Identify which cell holds the provided text, then report its (X, Y) central coordinate. 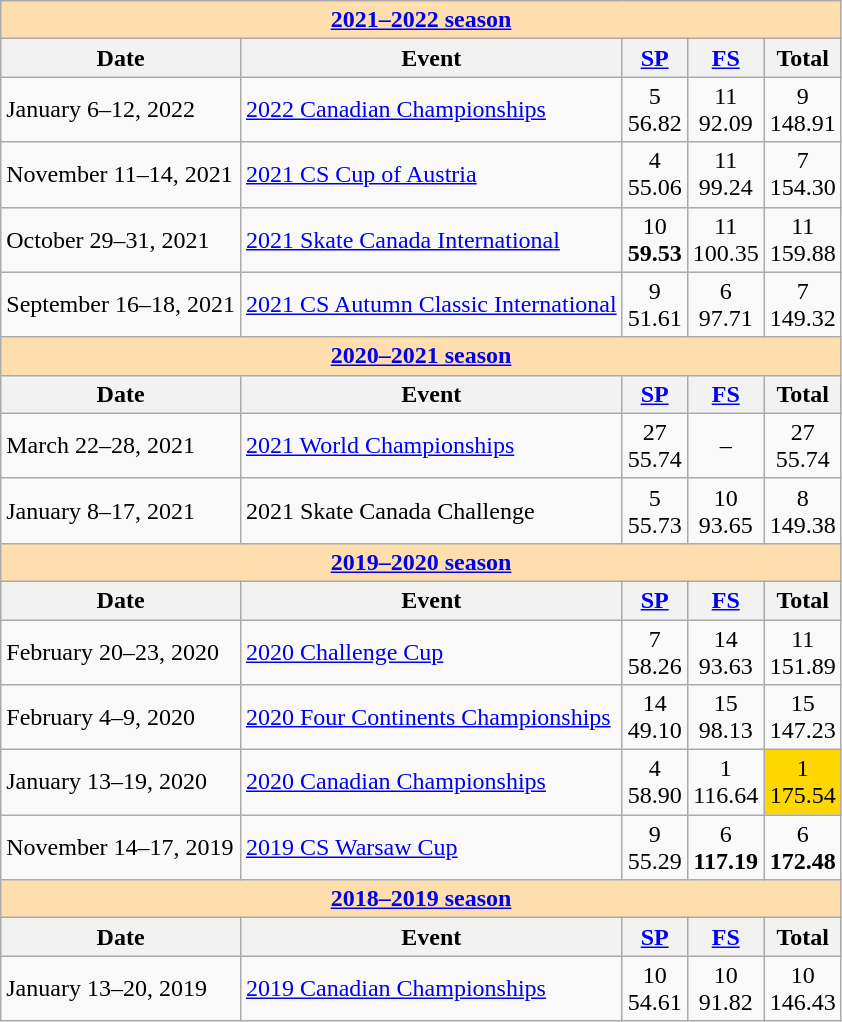
2021 Skate Canada International (431, 240)
November 14–17, 2019 (121, 848)
6 117.19 (726, 848)
6 97.71 (726, 304)
4 55.06 (654, 174)
9 148.91 (802, 110)
7 154.30 (802, 174)
January 6–12, 2022 (121, 110)
9 55.29 (654, 848)
10 54.61 (654, 988)
10 93.65 (726, 510)
2021 Skate Canada Challenge (431, 510)
15 98.13 (726, 718)
2021 CS Cup of Austria (431, 174)
11 100.35 (726, 240)
2018–2019 season (422, 899)
2021 CS Autumn Classic International (431, 304)
10 59.53 (654, 240)
October 29–31, 2021 (121, 240)
15 147.23 (802, 718)
5 55.73 (654, 510)
2020 Four Continents Championships (431, 718)
January 8–17, 2021 (121, 510)
2021–2022 season (422, 20)
1 175.54 (802, 782)
November 11–14, 2021 (121, 174)
7 58.26 (654, 652)
September 16–18, 2021 (121, 304)
10 91.82 (726, 988)
February 20–23, 2020 (121, 652)
14 93.63 (726, 652)
4 58.90 (654, 782)
January 13–20, 2019 (121, 988)
8 149.38 (802, 510)
9 51.61 (654, 304)
7 149.32 (802, 304)
2021 World Championships (431, 446)
11 151.89 (802, 652)
2019 Canadian Championships (431, 988)
– (726, 446)
6 172.48 (802, 848)
10 146.43 (802, 988)
2020 Canadian Championships (431, 782)
2019–2020 season (422, 562)
1 116.64 (726, 782)
5 56.82 (654, 110)
2020 Challenge Cup (431, 652)
11 159.88 (802, 240)
2022 Canadian Championships (431, 110)
11 92.09 (726, 110)
2019 CS Warsaw Cup (431, 848)
March 22–28, 2021 (121, 446)
14 49.10 (654, 718)
February 4–9, 2020 (121, 718)
January 13–19, 2020 (121, 782)
2020–2021 season (422, 356)
11 99.24 (726, 174)
